Identify which cell holds the provided text, then report its (X, Y) central coordinate. 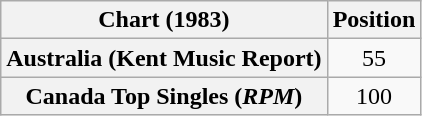
Canada Top Singles (RPM) (164, 96)
Position (374, 20)
100 (374, 96)
Australia (Kent Music Report) (164, 58)
55 (374, 58)
Chart (1983) (164, 20)
